Provide the [X, Y] coordinate of the cell's center where the given text is located.  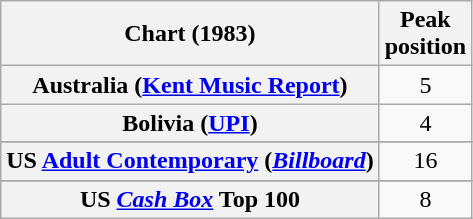
US Cash Box Top 100 [190, 199]
Australia (Kent Music Report) [190, 85]
Peakposition [425, 34]
Chart (1983) [190, 34]
Bolivia (UPI) [190, 123]
8 [425, 199]
US Adult Contemporary (Billboard) [190, 161]
4 [425, 123]
16 [425, 161]
5 [425, 85]
